Locate the cell with the specified text and output its (x, y) center coordinate. 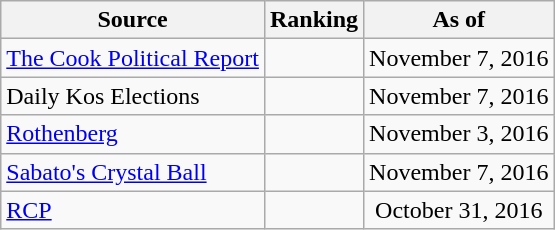
The Cook Political Report (133, 58)
Daily Kos Elections (133, 96)
November 3, 2016 (459, 134)
Source (133, 20)
October 31, 2016 (459, 210)
Sabato's Crystal Ball (133, 172)
As of (459, 20)
Rothenberg (133, 134)
Ranking (314, 20)
RCP (133, 210)
